Capture the cell that displays the provided text and extract its (X, Y) central coordinate. 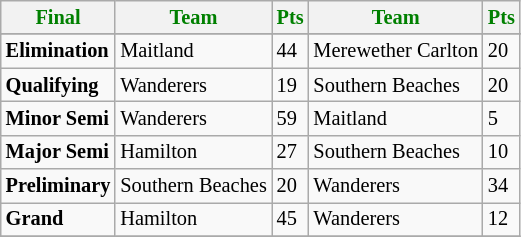
Major Semi (58, 152)
10 (502, 152)
12 (502, 219)
Grand (58, 219)
5 (502, 118)
44 (290, 51)
19 (290, 85)
Elimination (58, 51)
27 (290, 152)
Merewether Carlton (396, 51)
Preliminary (58, 186)
Final (58, 17)
34 (502, 186)
Qualifying (58, 85)
59 (290, 118)
Minor Semi (58, 118)
45 (290, 219)
